Extract the (x, y) coordinate from the center of the cell holding the provided text.  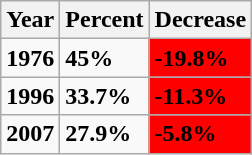
-5.8% (200, 134)
-11.3% (200, 96)
33.7% (104, 96)
Year (30, 20)
1996 (30, 96)
27.9% (104, 134)
Percent (104, 20)
-19.8% (200, 58)
45% (104, 58)
Decrease (200, 20)
1976 (30, 58)
2007 (30, 134)
